Capture the cell that displays the provided text and extract its (x, y) central coordinate. 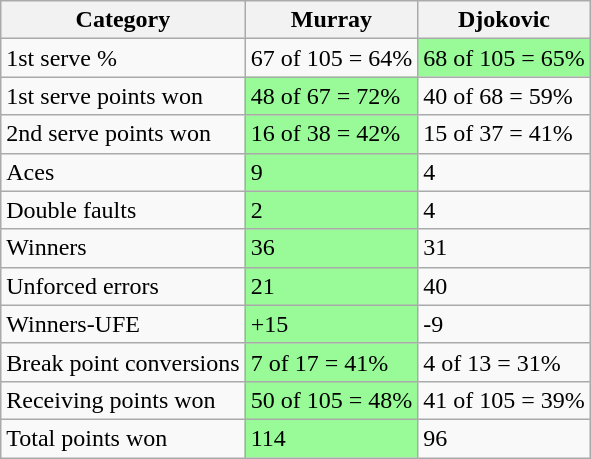
Unforced errors (123, 286)
68 of 105 = 65% (504, 58)
67 of 105 = 64% (332, 58)
2 (332, 210)
+15 (332, 324)
50 of 105 = 48% (332, 400)
1st serve % (123, 58)
Winners (123, 248)
96 (504, 438)
7 of 17 = 41% (332, 362)
21 (332, 286)
15 of 37 = 41% (504, 134)
31 (504, 248)
40 (504, 286)
41 of 105 = 39% (504, 400)
114 (332, 438)
2nd serve points won (123, 134)
16 of 38 = 42% (332, 134)
Winners-UFE (123, 324)
48 of 67 = 72% (332, 96)
Total points won (123, 438)
Djokovic (504, 20)
9 (332, 172)
1st serve points won (123, 96)
Receiving points won (123, 400)
Murray (332, 20)
36 (332, 248)
4 of 13 = 31% (504, 362)
Aces (123, 172)
Break point conversions (123, 362)
40 of 68 = 59% (504, 96)
Category (123, 20)
-9 (504, 324)
Double faults (123, 210)
